For the text-containing cell, return its midpoint in (X, Y) coordinate format. 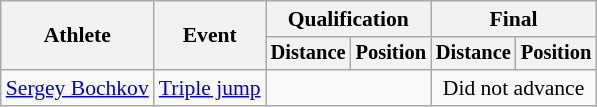
Triple jump (210, 88)
Qualification (348, 19)
Sergey Bochkov (78, 88)
Athlete (78, 36)
Event (210, 36)
Final (514, 19)
Did not advance (514, 88)
